Scan for the cell matching the given text and deliver its (x, y) coordinate at center. 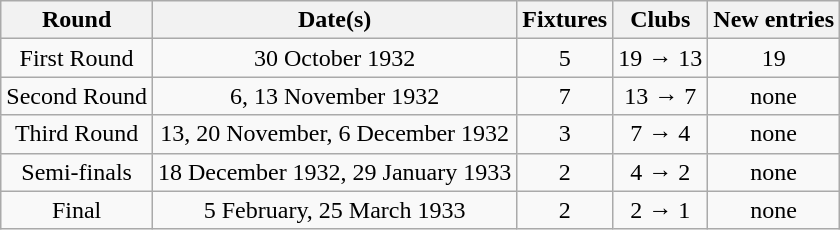
2 → 1 (660, 210)
First Round (77, 58)
19 → 13 (660, 58)
6, 13 November 1932 (334, 96)
5 (565, 58)
7 → 4 (660, 134)
5 February, 25 March 1933 (334, 210)
Date(s) (334, 20)
Round (77, 20)
Second Round (77, 96)
Fixtures (565, 20)
13 → 7 (660, 96)
3 (565, 134)
19 (774, 58)
Third Round (77, 134)
7 (565, 96)
Clubs (660, 20)
4 → 2 (660, 172)
30 October 1932 (334, 58)
18 December 1932, 29 January 1933 (334, 172)
Semi-finals (77, 172)
Final (77, 210)
13, 20 November, 6 December 1932 (334, 134)
New entries (774, 20)
